Extract the (X, Y) coordinate from the center of the cell holding the provided text.  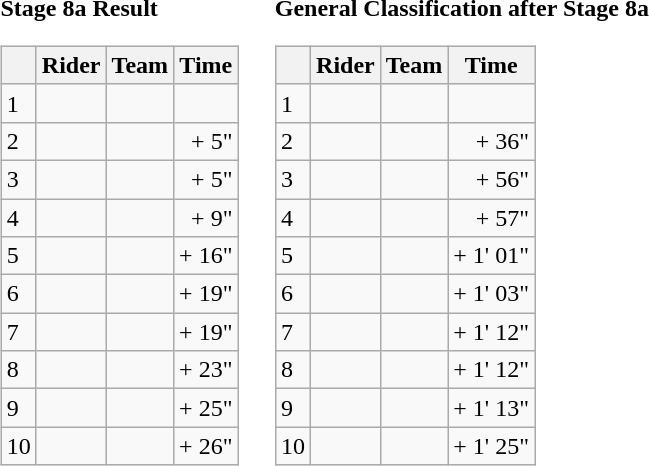
+ 36" (492, 141)
+ 1' 01" (492, 256)
+ 16" (206, 256)
+ 57" (492, 217)
+ 25" (206, 408)
+ 1' 03" (492, 294)
+ 23" (206, 370)
+ 1' 13" (492, 408)
+ 1' 25" (492, 446)
+ 56" (492, 179)
+ 26" (206, 446)
+ 9" (206, 217)
